Locate the cell with the specified text and output its [X, Y] center coordinate. 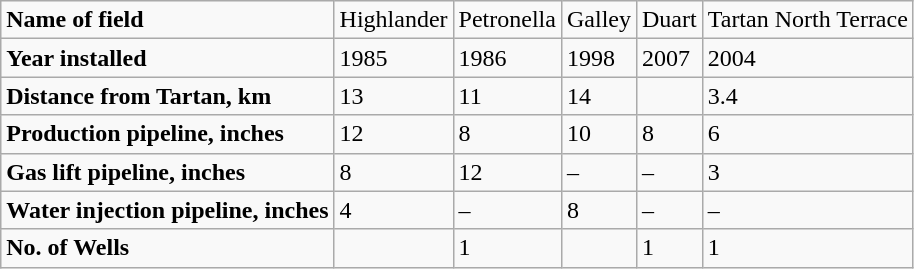
11 [507, 96]
Year installed [168, 58]
2004 [808, 58]
Gas lift pipeline, inches [168, 172]
10 [598, 134]
4 [394, 210]
14 [598, 96]
3 [808, 172]
Galley [598, 20]
6 [808, 134]
1985 [394, 58]
13 [394, 96]
Petronella [507, 20]
2007 [669, 58]
1998 [598, 58]
Tartan North Terrace [808, 20]
Distance from Tartan, km [168, 96]
Water injection pipeline, inches [168, 210]
Production pipeline, inches [168, 134]
Name of field [168, 20]
Duart [669, 20]
1986 [507, 58]
Highlander [394, 20]
3.4 [808, 96]
No. of Wells [168, 248]
